Scan for the cell matching the given text and deliver its (X, Y) coordinate at center. 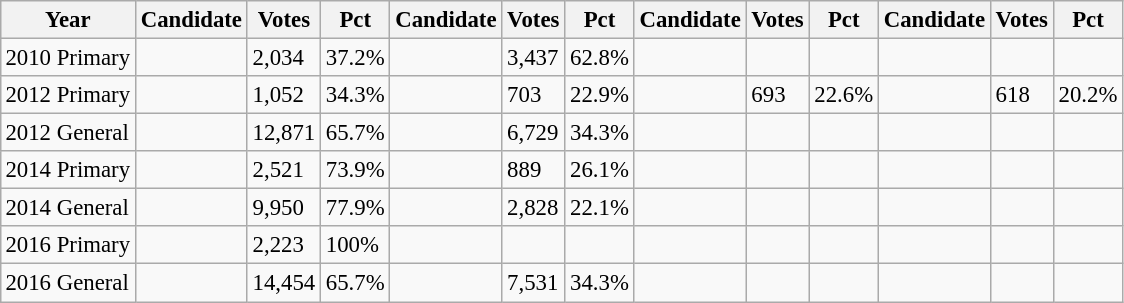
2,828 (534, 208)
1,052 (284, 95)
693 (778, 95)
2,034 (284, 57)
2,223 (284, 245)
14,454 (284, 283)
2012 Primary (68, 95)
2014 Primary (68, 170)
20.2% (1088, 95)
3,437 (534, 57)
77.9% (356, 208)
2,521 (284, 170)
2014 General (68, 208)
2016 General (68, 283)
889 (534, 170)
9,950 (284, 208)
2010 Primary (68, 57)
22.1% (600, 208)
100% (356, 245)
6,729 (534, 133)
22.6% (844, 95)
37.2% (356, 57)
22.9% (600, 95)
7,531 (534, 283)
26.1% (600, 170)
Year (68, 20)
618 (1022, 95)
12,871 (284, 133)
703 (534, 95)
2012 General (68, 133)
2016 Primary (68, 245)
73.9% (356, 170)
62.8% (600, 57)
